Locate the cell with the specified text and output its [X, Y] center coordinate. 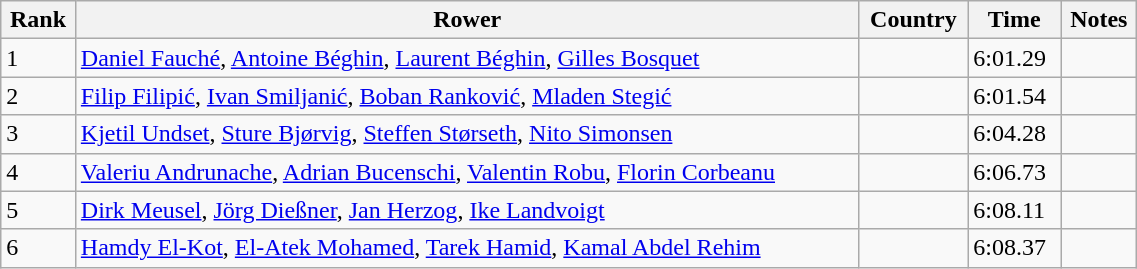
Valeriu Andrunache, Adrian Bucenschi, Valentin Robu, Florin Corbeanu [467, 172]
Filip Filipić, Ivan Smiljanić, Boban Ranković, Mladen Stegić [467, 96]
5 [38, 210]
1 [38, 58]
6:01.29 [1014, 58]
Notes [1099, 20]
Rower [467, 20]
6:01.54 [1014, 96]
Kjetil Undset, Sture Bjørvig, Steffen Størseth, Nito Simonsen [467, 134]
6:04.28 [1014, 134]
Rank [38, 20]
Time [1014, 20]
Daniel Fauché, Antoine Béghin, Laurent Béghin, Gilles Bosquet [467, 58]
6:06.73 [1014, 172]
2 [38, 96]
6:08.11 [1014, 210]
Country [914, 20]
6:08.37 [1014, 248]
6 [38, 248]
Dirk Meusel, Jörg Dießner, Jan Herzog, Ike Landvoigt [467, 210]
Hamdy El-Kot, El-Atek Mohamed, Tarek Hamid, Kamal Abdel Rehim [467, 248]
3 [38, 134]
4 [38, 172]
